Determine the (X, Y) coordinate at the center of the cell enclosing the given text.  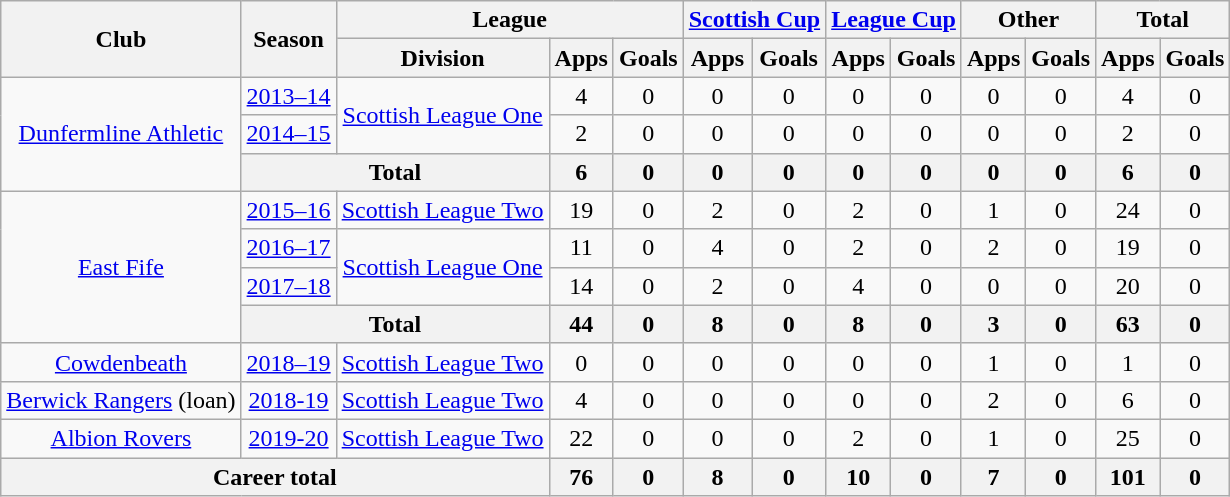
Cowdenbeath (121, 362)
Albion Rovers (121, 438)
20 (1128, 286)
Division (442, 58)
Berwick Rangers (loan) (121, 400)
Career total (275, 477)
2015–16 (288, 210)
East Fife (121, 267)
Other (1028, 20)
63 (1128, 324)
10 (858, 477)
101 (1128, 477)
2016–17 (288, 248)
24 (1128, 210)
2019-20 (288, 438)
Club (121, 39)
3 (993, 324)
7 (993, 477)
76 (581, 477)
Season (288, 39)
11 (581, 248)
Dunfermline Athletic (121, 134)
22 (581, 438)
44 (581, 324)
2018–19 (288, 362)
Scottish Cup (754, 20)
2014–15 (288, 134)
25 (1128, 438)
League Cup (894, 20)
2013–14 (288, 96)
2018-19 (288, 400)
14 (581, 286)
League (510, 20)
2017–18 (288, 286)
